Provide the [x, y] coordinate of the cell's center where the given text is located.  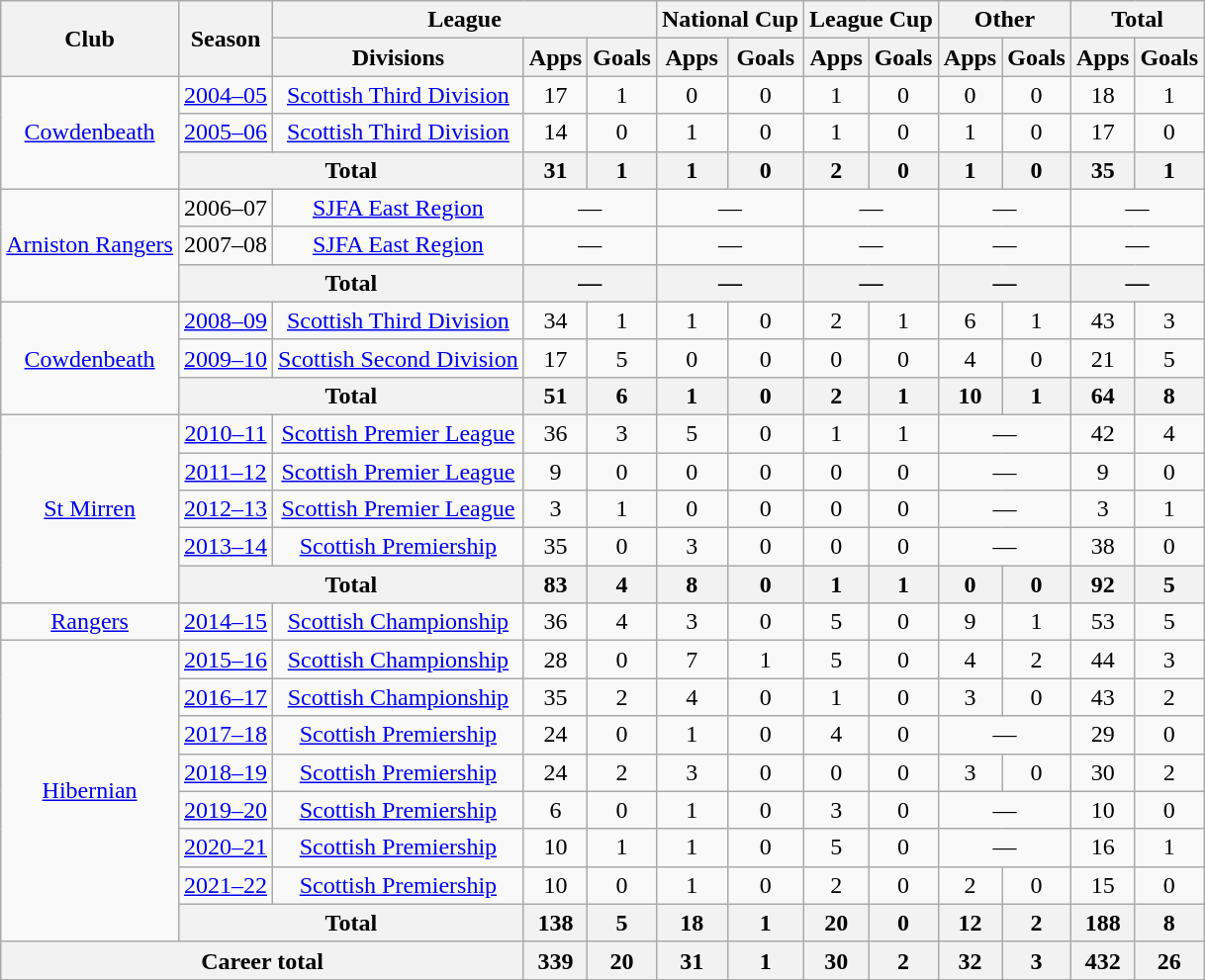
2018–19 [226, 772]
2004–05 [226, 95]
188 [1102, 923]
12 [970, 923]
28 [555, 660]
7 [692, 660]
2006–07 [226, 208]
Season [226, 39]
432 [1102, 960]
2005–06 [226, 133]
2021–22 [226, 885]
92 [1102, 584]
29 [1102, 735]
Scottish Second Division [399, 358]
64 [1102, 396]
Hibernian [90, 791]
2012–13 [226, 509]
2007–08 [226, 245]
38 [1102, 547]
2013–14 [226, 547]
Divisions [399, 57]
2010–11 [226, 433]
26 [1169, 960]
51 [555, 396]
2019–20 [226, 810]
St Mirren [90, 508]
Other [1004, 20]
15 [1102, 885]
Career total [263, 960]
339 [555, 960]
National Cup [730, 20]
16 [1102, 847]
Rangers [90, 622]
Arniston Rangers [90, 245]
2017–18 [226, 735]
Club [90, 39]
2014–15 [226, 622]
138 [555, 923]
83 [555, 584]
44 [1102, 660]
2020–21 [226, 847]
2011–12 [226, 472]
2015–16 [226, 660]
42 [1102, 433]
34 [555, 320]
2009–10 [226, 358]
21 [1102, 358]
2016–17 [226, 697]
14 [555, 133]
32 [970, 960]
League [465, 20]
2008–09 [226, 320]
53 [1102, 622]
League Cup [872, 20]
